Extract the [x, y] coordinate from the center of the cell holding the provided text.  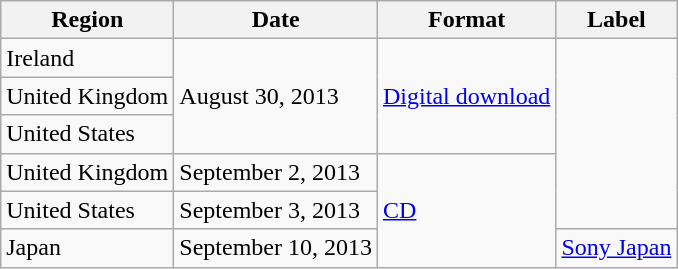
September 10, 2013 [276, 248]
September 2, 2013 [276, 172]
CD [467, 210]
Japan [88, 248]
Region [88, 20]
Date [276, 20]
Format [467, 20]
Ireland [88, 58]
August 30, 2013 [276, 96]
Sony Japan [616, 248]
Digital download [467, 96]
September 3, 2013 [276, 210]
Label [616, 20]
